Extract the [x, y] coordinate from the center of the cell holding the provided text.  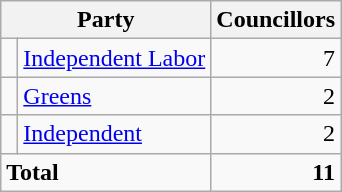
11 [276, 172]
Councillors [276, 20]
Independent Labor [114, 58]
Party [106, 20]
7 [276, 58]
Total [106, 172]
Greens [114, 96]
Independent [114, 134]
